Provide the [X, Y] coordinate of the cell's center where the given text is located.  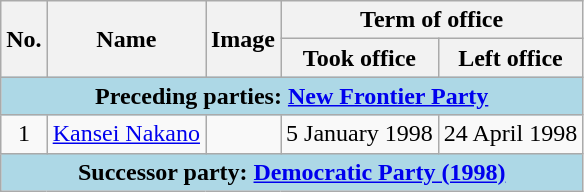
Took office [360, 58]
Term of office [432, 20]
24 April 1998 [510, 134]
No. [24, 39]
Preceding parties: New Frontier Party [292, 96]
Image [244, 39]
Kansei Nakano [126, 134]
1 [24, 134]
Left office [510, 58]
5 January 1998 [360, 134]
Name [126, 39]
Successor party: Democratic Party (1998) [292, 172]
